Find where the given text appears and provide that cell's center as (x, y) coordinate. 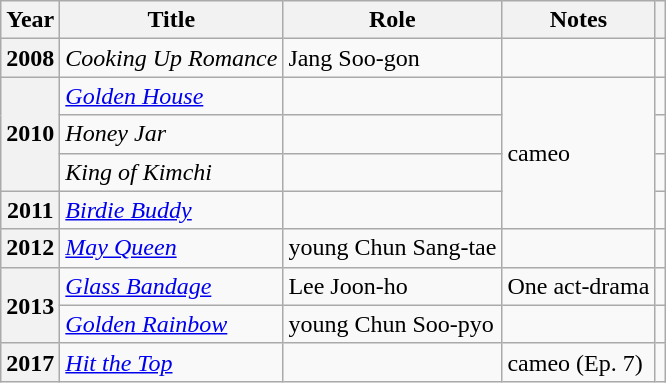
Hit the Top (172, 362)
Honey Jar (172, 134)
2010 (30, 134)
Golden Rainbow (172, 324)
May Queen (172, 248)
2011 (30, 210)
Glass Bandage (172, 286)
Jang Soo-gon (392, 58)
2013 (30, 305)
2008 (30, 58)
Title (172, 20)
King of Kimchi (172, 172)
cameo (Ep. 7) (578, 362)
Cooking Up Romance (172, 58)
2017 (30, 362)
Notes (578, 20)
Lee Joon-ho (392, 286)
Birdie Buddy (172, 210)
young Chun Soo-pyo (392, 324)
Role (392, 20)
Golden House (172, 96)
young Chun Sang-tae (392, 248)
One act-drama (578, 286)
Year (30, 20)
cameo (578, 153)
2012 (30, 248)
